Detect which cell encompasses the target text, then output its [x, y] center coordinate. 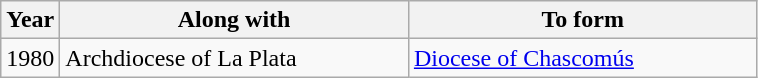
Diocese of Chascomús [582, 58]
Along with [234, 20]
To form [582, 20]
Archdiocese of La Plata [234, 58]
Year [30, 20]
1980 [30, 58]
